Pinpoint the cell where the given text exists, returning its (X, Y) midpoint coordinate. 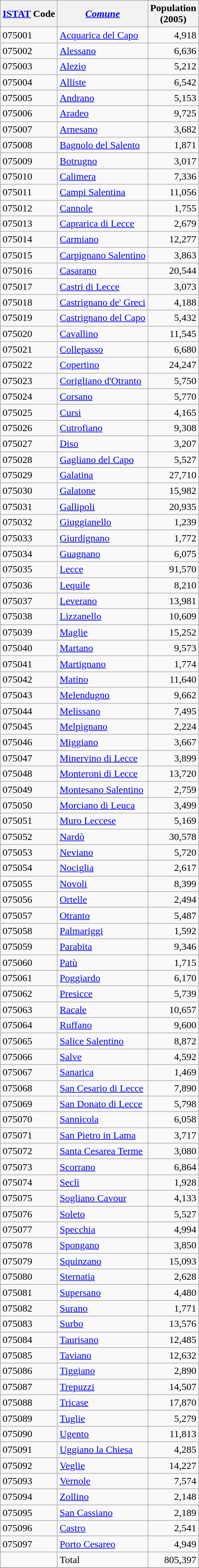
Sanarica (103, 1072)
075058 (29, 931)
075009 (29, 161)
Alessano (103, 51)
6,636 (173, 51)
17,870 (173, 1402)
7,495 (173, 711)
Guagnano (103, 554)
91,570 (173, 569)
075092 (29, 1466)
075077 (29, 1230)
Copertino (103, 365)
ISTAT Code (29, 14)
2,224 (173, 727)
075032 (29, 522)
5,169 (173, 821)
1,239 (173, 522)
Melpignano (103, 727)
Diso (103, 444)
075028 (29, 460)
Carpignano Salentino (103, 255)
Sogliano Cavour (103, 1198)
Porto Cesareo (103, 1544)
075089 (29, 1418)
1,774 (173, 664)
6,058 (173, 1120)
Castri di Lecce (103, 287)
Palmariggi (103, 931)
Surbo (103, 1324)
Lecce (103, 569)
Alezio (103, 66)
2,494 (173, 899)
Cavallino (103, 334)
075054 (29, 868)
3,667 (173, 742)
075085 (29, 1355)
Botrugno (103, 161)
11,813 (173, 1434)
075060 (29, 963)
3,863 (173, 255)
075051 (29, 821)
075079 (29, 1261)
Bagnolo del Salento (103, 145)
075093 (29, 1481)
Carmiano (103, 240)
15,252 (173, 632)
13,720 (173, 774)
3,017 (173, 161)
Novoli (103, 884)
075047 (29, 758)
075061 (29, 978)
075086 (29, 1371)
Miggiano (103, 742)
2,148 (173, 1497)
6,170 (173, 978)
Caprarica di Lecce (103, 224)
Castro (103, 1528)
5,720 (173, 852)
4,165 (173, 412)
5,279 (173, 1418)
5,739 (173, 994)
075017 (29, 287)
Taviano (103, 1355)
24,247 (173, 365)
075078 (29, 1245)
075033 (29, 538)
075025 (29, 412)
14,227 (173, 1466)
3,073 (173, 287)
8,872 (173, 1041)
5,212 (173, 66)
Gallipoli (103, 507)
Castrignano del Capo (103, 318)
Parabita (103, 946)
12,632 (173, 1355)
Lequile (103, 585)
075097 (29, 1544)
7,890 (173, 1088)
1,715 (173, 963)
075068 (29, 1088)
075035 (29, 569)
4,592 (173, 1057)
10,657 (173, 1010)
Morciano di Leuca (103, 805)
075019 (29, 318)
30,578 (173, 837)
075070 (29, 1120)
075063 (29, 1010)
Cursi (103, 412)
Galatina (103, 475)
5,487 (173, 915)
075080 (29, 1277)
805,397 (173, 1560)
Corsano (103, 396)
Soleto (103, 1214)
075076 (29, 1214)
Minervino di Lecce (103, 758)
Salve (103, 1057)
12,485 (173, 1340)
075050 (29, 805)
10,609 (173, 617)
2,890 (173, 1371)
075064 (29, 1025)
075011 (29, 192)
Casarano (103, 271)
Specchia (103, 1230)
6,864 (173, 1167)
075026 (29, 428)
Trepuzzi (103, 1387)
Sternatia (103, 1277)
075049 (29, 790)
13,981 (173, 601)
Corigliano d'Otranto (103, 381)
5,750 (173, 381)
4,133 (173, 1198)
Ruffano (103, 1025)
Cannole (103, 208)
3,717 (173, 1135)
075067 (29, 1072)
2,628 (173, 1277)
Castrignano de' Greci (103, 302)
Spongano (103, 1245)
4,285 (173, 1449)
075024 (29, 396)
075031 (29, 507)
075036 (29, 585)
3,499 (173, 805)
075043 (29, 695)
Sannicola (103, 1120)
San Cesario di Lecce (103, 1088)
Muro Leccese (103, 821)
Santa Cesarea Terme (103, 1151)
075095 (29, 1513)
075048 (29, 774)
14,507 (173, 1387)
075018 (29, 302)
075083 (29, 1324)
Alliste (103, 82)
9,725 (173, 114)
Neviano (103, 852)
075084 (29, 1340)
075087 (29, 1387)
Gagliano del Capo (103, 460)
Giurdignano (103, 538)
1,771 (173, 1308)
3,850 (173, 1245)
2,679 (173, 224)
8,399 (173, 884)
075040 (29, 648)
075029 (29, 475)
Nardò (103, 837)
1,871 (173, 145)
Population (2005) (173, 14)
Vernole (103, 1481)
075088 (29, 1402)
4,480 (173, 1293)
075014 (29, 240)
Uggiano la Chiesa (103, 1449)
5,798 (173, 1104)
075002 (29, 51)
075073 (29, 1167)
075062 (29, 994)
9,600 (173, 1025)
3,080 (173, 1151)
075055 (29, 884)
Zollino (103, 1497)
1,772 (173, 538)
1,928 (173, 1182)
075023 (29, 381)
075008 (29, 145)
Poggiardo (103, 978)
Calimera (103, 176)
2,617 (173, 868)
Squinzano (103, 1261)
Tuglie (103, 1418)
Galatone (103, 491)
Campi Salentina (103, 192)
Montesano Salentino (103, 790)
3,682 (173, 129)
075030 (29, 491)
075082 (29, 1308)
075004 (29, 82)
075041 (29, 664)
Comune (103, 14)
20,935 (173, 507)
Tricase (103, 1402)
15,982 (173, 491)
4,918 (173, 35)
Lizzanello (103, 617)
075045 (29, 727)
1,755 (173, 208)
075012 (29, 208)
5,153 (173, 98)
5,770 (173, 396)
9,662 (173, 695)
075091 (29, 1449)
075052 (29, 837)
075003 (29, 66)
075037 (29, 601)
2,759 (173, 790)
075072 (29, 1151)
075021 (29, 349)
7,336 (173, 176)
Patù (103, 963)
075022 (29, 365)
11,545 (173, 334)
6,075 (173, 554)
15,093 (173, 1261)
Nociglia (103, 868)
075081 (29, 1293)
20,544 (173, 271)
075053 (29, 852)
075027 (29, 444)
6,542 (173, 82)
12,277 (173, 240)
7,574 (173, 1481)
Matino (103, 679)
075005 (29, 98)
Ortelle (103, 899)
Monteroni di Lecce (103, 774)
9,308 (173, 428)
Martano (103, 648)
27,710 (173, 475)
Salice Salentino (103, 1041)
Otranto (103, 915)
9,573 (173, 648)
3,899 (173, 758)
075056 (29, 899)
075090 (29, 1434)
Seclì (103, 1182)
Scorrano (103, 1167)
San Donato di Lecce (103, 1104)
Martignano (103, 664)
Leverano (103, 601)
Arnesano (103, 129)
075046 (29, 742)
11,640 (173, 679)
075013 (29, 224)
Aradeo (103, 114)
075034 (29, 554)
9,346 (173, 946)
075057 (29, 915)
075066 (29, 1057)
San Cassiano (103, 1513)
2,541 (173, 1528)
Veglie (103, 1466)
Tiggiano (103, 1371)
075096 (29, 1528)
8,210 (173, 585)
Melissano (103, 711)
Total (103, 1560)
4,994 (173, 1230)
075075 (29, 1198)
075071 (29, 1135)
11,056 (173, 192)
4,949 (173, 1544)
075015 (29, 255)
Taurisano (103, 1340)
075042 (29, 679)
Presicce (103, 994)
Melendugno (103, 695)
Andrano (103, 98)
075065 (29, 1041)
Ugento (103, 1434)
075074 (29, 1182)
075010 (29, 176)
075038 (29, 617)
Cutrofiano (103, 428)
Maglie (103, 632)
075016 (29, 271)
San Pietro in Lama (103, 1135)
075039 (29, 632)
075044 (29, 711)
Racale (103, 1010)
1,592 (173, 931)
075094 (29, 1497)
075001 (29, 35)
1,469 (173, 1072)
Acquarica del Capo (103, 35)
Collepasso (103, 349)
2,189 (173, 1513)
075020 (29, 334)
5,432 (173, 318)
3,207 (173, 444)
075007 (29, 129)
Giuggianello (103, 522)
13,576 (173, 1324)
075006 (29, 114)
6,680 (173, 349)
075069 (29, 1104)
Supersano (103, 1293)
Surano (103, 1308)
075059 (29, 946)
4,188 (173, 302)
